Determine the [x, y] coordinate at the center of the cell enclosing the given text.  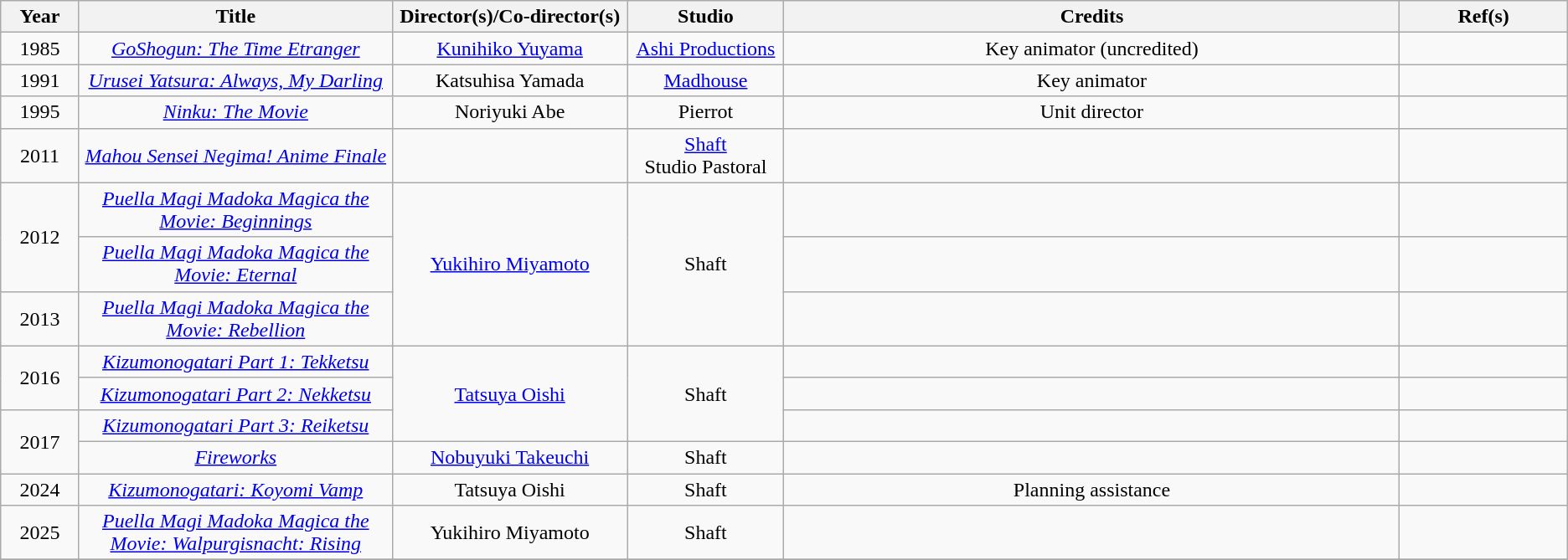
Katsuhisa Yamada [509, 80]
Kizumonogatari Part 1: Tekketsu [235, 362]
Urusei Yatsura: Always, My Darling [235, 80]
1991 [40, 80]
Kizumonogatari: Koyomi Vamp [235, 490]
Key animator [1092, 80]
Year [40, 17]
2024 [40, 490]
Puella Magi Madoka Magica the Movie: Rebellion [235, 318]
Kunihiko Yuyama [509, 49]
Unit director [1092, 112]
2017 [40, 441]
2012 [40, 237]
Puella Magi Madoka Magica the Movie: Eternal [235, 265]
Pierrot [705, 112]
Fireworks [235, 457]
Kizumonogatari Part 2: Nekketsu [235, 393]
Ninku: The Movie [235, 112]
2011 [40, 156]
Puella Magi Madoka Magica the Movie: Walpurgisnacht: Rising [235, 532]
2025 [40, 532]
Kizumonogatari Part 3: Reiketsu [235, 425]
Nobuyuki Takeuchi [509, 457]
1985 [40, 49]
GoShogun: The Time Etranger [235, 49]
Title [235, 17]
ShaftStudio Pastoral [705, 156]
Key animator (uncredited) [1092, 49]
Noriyuki Abe [509, 112]
1995 [40, 112]
Credits [1092, 17]
Ashi Productions [705, 49]
2016 [40, 378]
Mahou Sensei Negima! Anime Finale [235, 156]
Director(s)/Co-director(s) [509, 17]
Planning assistance [1092, 490]
Puella Magi Madoka Magica the Movie: Beginnings [235, 209]
2013 [40, 318]
Ref(s) [1483, 17]
Studio [705, 17]
Madhouse [705, 80]
